Pinpoint the cell where the given text exists, returning its [x, y] midpoint coordinate. 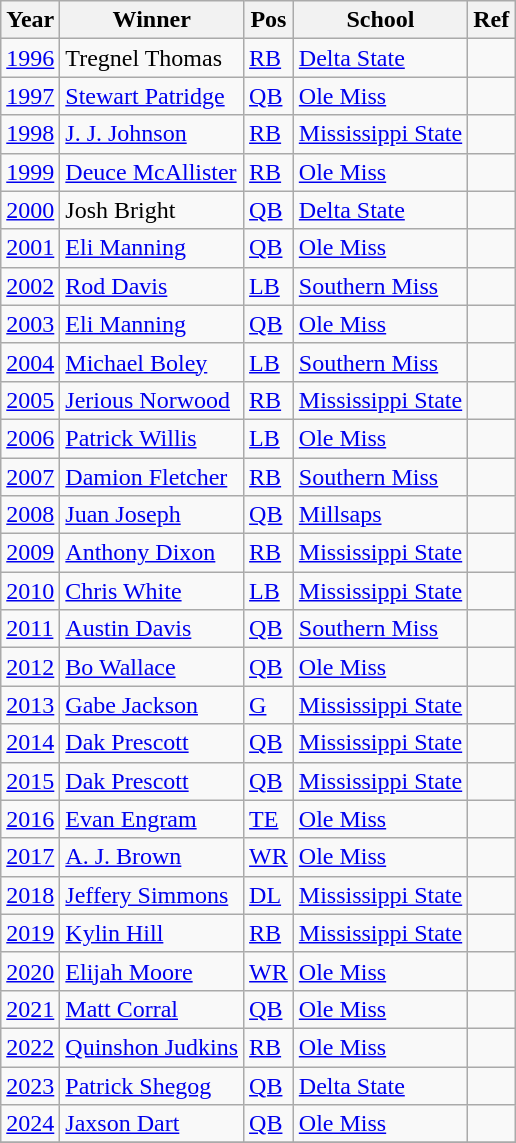
1997 [30, 96]
2001 [30, 248]
Damion Fletcher [152, 477]
2008 [30, 515]
2005 [30, 400]
2009 [30, 553]
2013 [30, 705]
J. J. Johnson [152, 134]
2000 [30, 210]
2006 [30, 438]
Deuce McAllister [152, 172]
Anthony Dixon [152, 553]
Jaxson Dart [152, 1124]
Chris White [152, 591]
G [269, 705]
2023 [30, 1085]
DL [269, 895]
2020 [30, 971]
2012 [30, 667]
2015 [30, 781]
2002 [30, 286]
2004 [30, 362]
Evan Engram [152, 819]
Winner [152, 20]
Patrick Willis [152, 438]
Ref [492, 20]
1998 [30, 134]
Quinshon Judkins [152, 1047]
2021 [30, 1009]
2003 [30, 324]
Juan Joseph [152, 515]
Elijah Moore [152, 971]
Gabe Jackson [152, 705]
A. J. Brown [152, 857]
2010 [30, 591]
2018 [30, 895]
Stewart Patridge [152, 96]
Rod Davis [152, 286]
Austin Davis [152, 629]
Patrick Shegog [152, 1085]
Tregnel Thomas [152, 58]
1999 [30, 172]
Millsaps [380, 515]
Pos [269, 20]
Bo Wallace [152, 667]
2017 [30, 857]
2007 [30, 477]
Kylin Hill [152, 933]
Michael Boley [152, 362]
Jerious Norwood [152, 400]
2022 [30, 1047]
Year [30, 20]
Josh Bright [152, 210]
Jeffery Simmons [152, 895]
School [380, 20]
2019 [30, 933]
2016 [30, 819]
1996 [30, 58]
TE [269, 819]
Matt Corral [152, 1009]
2024 [30, 1124]
2011 [30, 629]
2014 [30, 743]
